Determine the (x, y) coordinate at the center of the cell enclosing the given text.  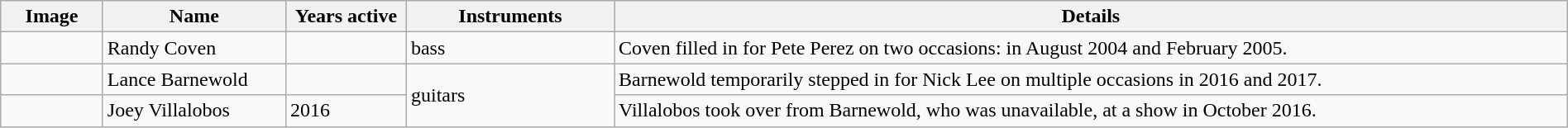
Villalobos took over from Barnewold, who was unavailable, at a show in October 2016. (1090, 111)
Instruments (509, 17)
Details (1090, 17)
Coven filled in for Pete Perez on two occasions: in August 2004 and February 2005. (1090, 48)
Name (194, 17)
Image (52, 17)
Barnewold temporarily stepped in for Nick Lee on multiple occasions in 2016 and 2017. (1090, 79)
Randy Coven (194, 48)
Joey Villalobos (194, 111)
2016 (346, 111)
guitars (509, 95)
Years active (346, 17)
bass (509, 48)
Lance Barnewold (194, 79)
